Extract the [x, y] coordinate from the center of the cell holding the provided text.  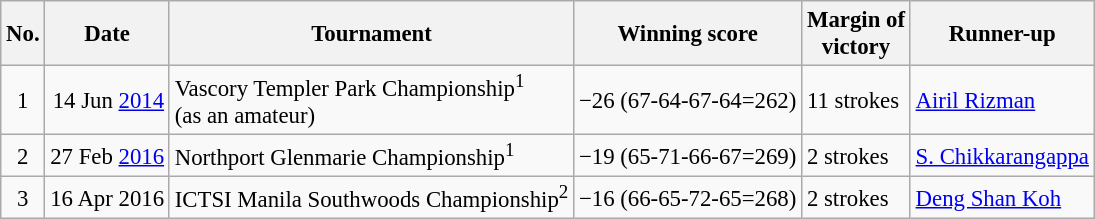
Airil Rizman [1002, 100]
ICTSI Manila Southwoods Championship2 [371, 198]
Northport Glenmarie Championship1 [371, 156]
Tournament [371, 34]
S. Chikkarangappa [1002, 156]
Vascory Templer Park Championship1(as an amateur) [371, 100]
2 [23, 156]
−16 (66-65-72-65=268) [688, 198]
No. [23, 34]
Runner-up [1002, 34]
Margin ofvictory [856, 34]
−26 (67-64-67-64=262) [688, 100]
−19 (65-71-66-67=269) [688, 156]
16 Apr 2016 [107, 198]
Deng Shan Koh [1002, 198]
27 Feb 2016 [107, 156]
3 [23, 198]
Date [107, 34]
1 [23, 100]
11 strokes [856, 100]
14 Jun 2014 [107, 100]
Winning score [688, 34]
